Provide the [X, Y] coordinate of the cell's center where the given text is located.  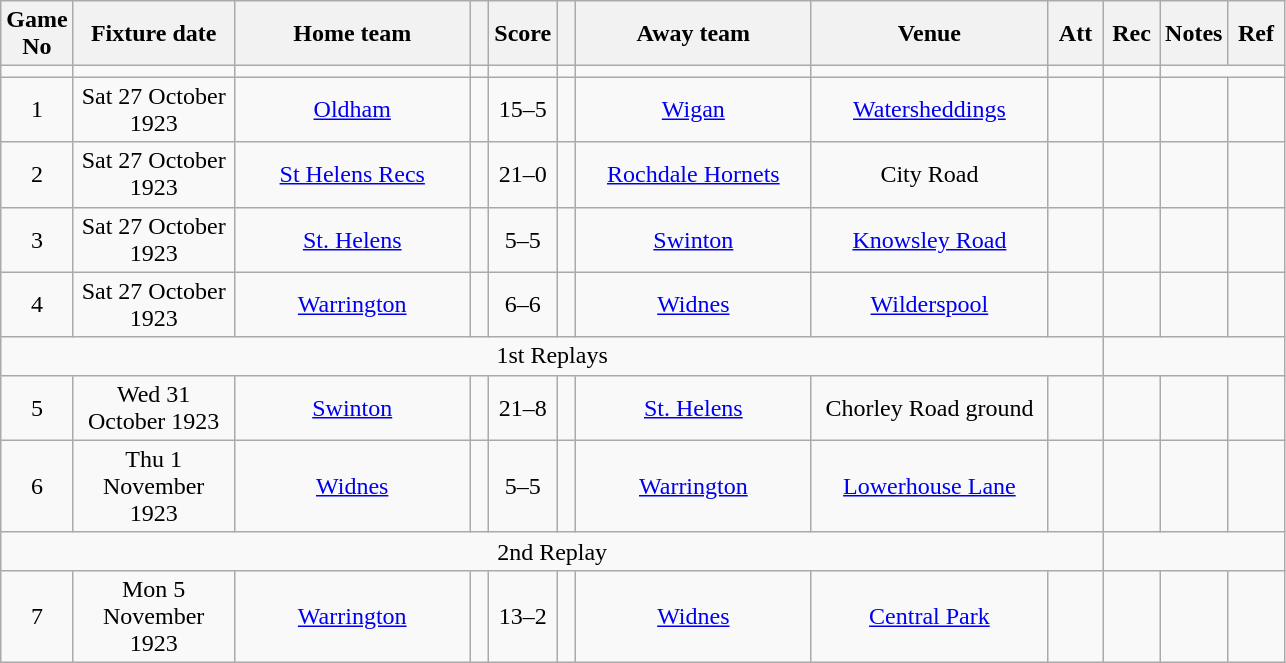
1st Replays [552, 356]
Wigan [693, 110]
Score [523, 34]
Rec [1132, 34]
Wilderspool [929, 304]
15–5 [523, 110]
St Helens Recs [352, 174]
2 [37, 174]
21–0 [523, 174]
Thu 1 November 1923 [154, 486]
Rochdale Hornets [693, 174]
Att [1075, 34]
Lowerhouse Lane [929, 486]
Watersheddings [929, 110]
City Road [929, 174]
5 [37, 408]
13–2 [523, 616]
6–6 [523, 304]
3 [37, 240]
Fixture date [154, 34]
7 [37, 616]
Mon 5 November 1923 [154, 616]
Chorley Road ground [929, 408]
21–8 [523, 408]
2nd Replay [552, 551]
1 [37, 110]
Game No [37, 34]
6 [37, 486]
4 [37, 304]
Notes [1194, 34]
Ref [1256, 34]
Wed 31 October 1923 [154, 408]
Central Park [929, 616]
Knowsley Road [929, 240]
Home team [352, 34]
Oldham [352, 110]
Venue [929, 34]
Away team [693, 34]
